Find where the given text appears and provide that cell's center as (X, Y) coordinate. 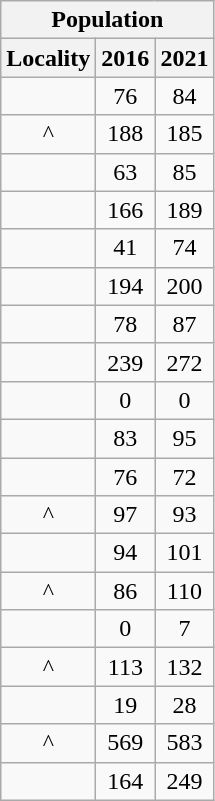
272 (184, 362)
72 (184, 477)
Population (108, 20)
28 (184, 705)
78 (126, 324)
113 (126, 667)
189 (184, 210)
7 (184, 629)
188 (126, 134)
85 (184, 172)
185 (184, 134)
101 (184, 553)
87 (184, 324)
94 (126, 553)
93 (184, 515)
239 (126, 362)
19 (126, 705)
132 (184, 667)
95 (184, 438)
164 (126, 781)
41 (126, 248)
Locality (48, 58)
110 (184, 591)
74 (184, 248)
83 (126, 438)
194 (126, 286)
97 (126, 515)
583 (184, 743)
569 (126, 743)
84 (184, 96)
249 (184, 781)
86 (126, 591)
2016 (126, 58)
2021 (184, 58)
200 (184, 286)
63 (126, 172)
166 (126, 210)
